Extract the [x, y] coordinate from the center of the cell holding the provided text.  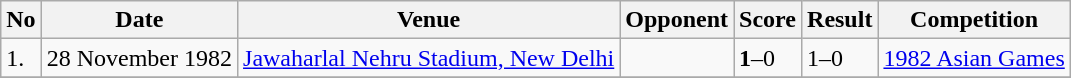
Score [768, 20]
Result [840, 20]
Venue [429, 20]
28 November 1982 [139, 58]
1982 Asian Games [974, 58]
Competition [974, 20]
Jawaharlal Nehru Stadium, New Delhi [429, 58]
Opponent [677, 20]
No [21, 20]
1. [21, 58]
Date [139, 20]
